From the cell containing the given text, extract its center point as [x, y] coordinate. 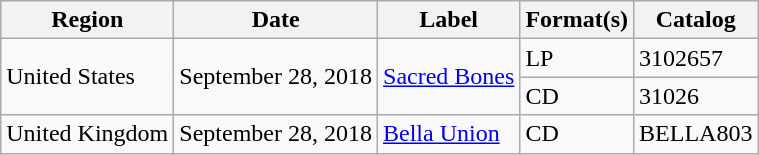
Sacred Bones [449, 77]
Format(s) [577, 20]
United States [88, 77]
Region [88, 20]
31026 [696, 96]
United Kingdom [88, 134]
LP [577, 58]
3102657 [696, 58]
BELLA803 [696, 134]
Date [276, 20]
Catalog [696, 20]
Label [449, 20]
Bella Union [449, 134]
